Identify which cell holds the provided text, then report its (x, y) central coordinate. 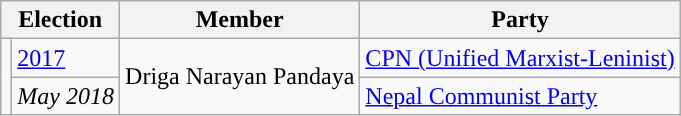
Driga Narayan Pandaya (240, 77)
Party (520, 20)
2017 (66, 58)
Nepal Communist Party (520, 96)
Member (240, 20)
May 2018 (66, 96)
Election (60, 20)
CPN (Unified Marxist-Leninist) (520, 58)
